Return the (x, y) coordinate for the center point of the cell that contains the specified text.  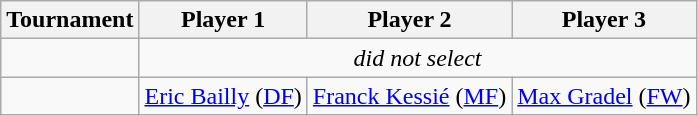
Max Gradel (FW) (604, 96)
did not select (418, 58)
Player 1 (223, 20)
Franck Kessié (MF) (409, 96)
Eric Bailly (DF) (223, 96)
Player 3 (604, 20)
Tournament (70, 20)
Player 2 (409, 20)
